Locate the cell with the specified text and output its [X, Y] center coordinate. 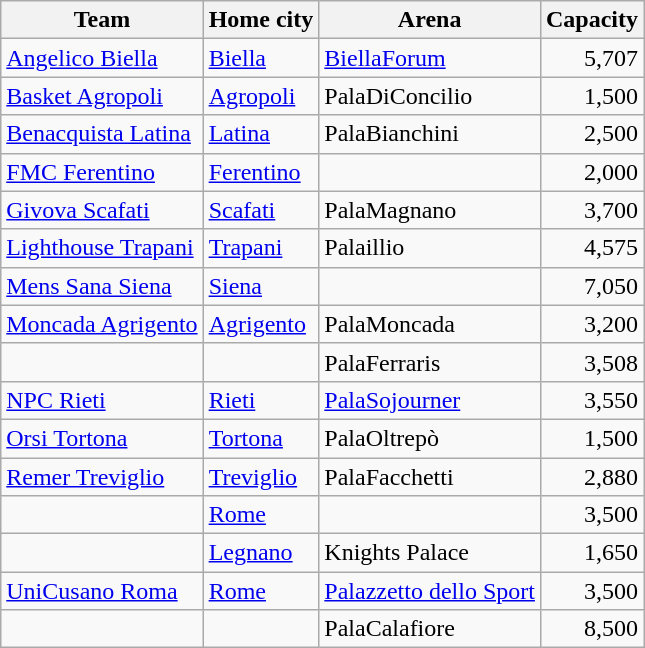
Basket Agropoli [102, 96]
UniCusano Roma [102, 591]
Palaillio [430, 248]
PalaCalafiore [430, 629]
3,200 [592, 324]
Lighthouse Trapani [102, 248]
Treviglio [261, 477]
Orsi Tortona [102, 438]
Biella [261, 58]
Palazzetto dello Sport [430, 591]
Knights Palace [430, 553]
PalaBianchini [430, 134]
Latina [261, 134]
3,550 [592, 400]
FMC Ferentino [102, 172]
PalaDiConcilio [430, 96]
NPC Rieti [102, 400]
PalaFerraris [430, 362]
PalaMoncada [430, 324]
Tortona [261, 438]
2,880 [592, 477]
3,508 [592, 362]
Givova Scafati [102, 210]
Team [102, 20]
Mens Sana Siena [102, 286]
PalaOltrepò [430, 438]
Trapani [261, 248]
Siena [261, 286]
Angelico Biella [102, 58]
Remer Treviglio [102, 477]
PalaSojourner [430, 400]
8,500 [592, 629]
Scafati [261, 210]
1,650 [592, 553]
Moncada Agrigento [102, 324]
7,050 [592, 286]
2,000 [592, 172]
PalaMagnano [430, 210]
Home city [261, 20]
4,575 [592, 248]
Ferentino [261, 172]
BiellaForum [430, 58]
Agrigento [261, 324]
Legnano [261, 553]
3,700 [592, 210]
Rieti [261, 400]
Agropoli [261, 96]
PalaFacchetti [430, 477]
Arena [430, 20]
5,707 [592, 58]
2,500 [592, 134]
Capacity [592, 20]
Benacquista Latina [102, 134]
